Identify which cell holds the provided text, then report its (X, Y) central coordinate. 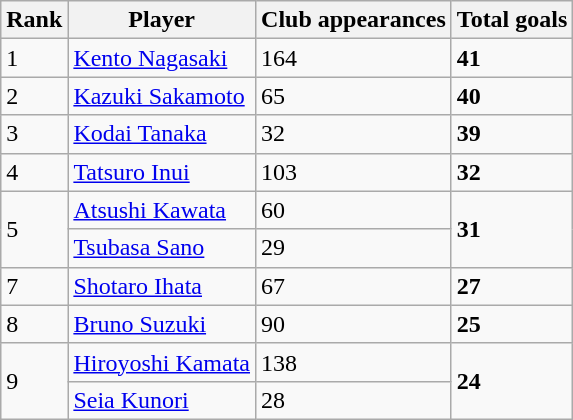
Club appearances (354, 20)
28 (354, 400)
164 (354, 58)
90 (354, 324)
Bruno Suzuki (162, 324)
9 (34, 381)
1 (34, 58)
Kazuki Sakamoto (162, 96)
Shotaro Ihata (162, 286)
Hiroyoshi Kamata (162, 362)
4 (34, 172)
Tatsuro Inui (162, 172)
25 (512, 324)
Atsushi Kawata (162, 210)
3 (34, 134)
27 (512, 286)
31 (512, 229)
Rank (34, 20)
8 (34, 324)
39 (512, 134)
Kodai Tanaka (162, 134)
60 (354, 210)
5 (34, 229)
Player (162, 20)
Seia Kunori (162, 400)
29 (354, 248)
Tsubasa Sano (162, 248)
103 (354, 172)
41 (512, 58)
Total goals (512, 20)
65 (354, 96)
138 (354, 362)
67 (354, 286)
Kento Nagasaki (162, 58)
2 (34, 96)
24 (512, 381)
40 (512, 96)
7 (34, 286)
